Scan for the cell matching the given text and deliver its [x, y] coordinate at center. 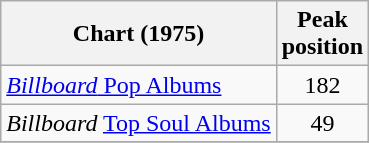
Chart (1975) [138, 34]
49 [322, 123]
Billboard Top Soul Albums [138, 123]
Peakposition [322, 34]
182 [322, 85]
Billboard Pop Albums [138, 85]
